Pinpoint the cell where the given text exists, returning its [x, y] midpoint coordinate. 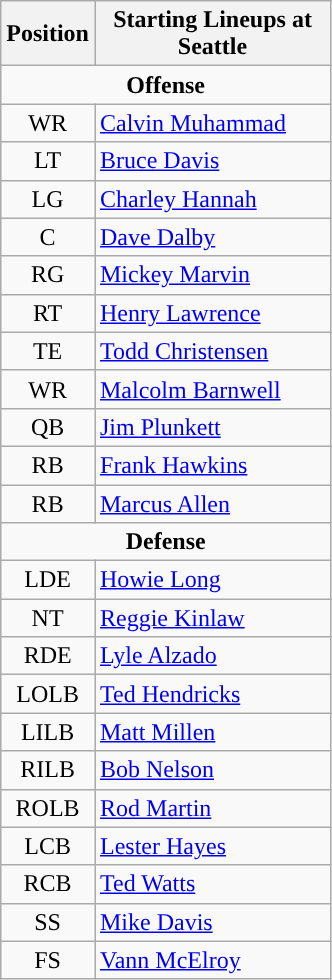
Bruce Davis [212, 161]
RCB [48, 884]
Rod Martin [212, 808]
LDE [48, 580]
Frank Hawkins [212, 465]
TE [48, 351]
Ted Hendricks [212, 694]
Bob Nelson [212, 770]
Dave Dalby [212, 237]
QB [48, 427]
RG [48, 275]
RILB [48, 770]
Lyle Alzado [212, 656]
NT [48, 618]
Position [48, 34]
FS [48, 960]
C [48, 237]
Charley Hannah [212, 199]
Todd Christensen [212, 351]
Mike Davis [212, 922]
Marcus Allen [212, 503]
ROLB [48, 808]
Starting Lineups at Seattle [212, 34]
LT [48, 161]
Offense [166, 85]
Mickey Marvin [212, 275]
RDE [48, 656]
Reggie Kinlaw [212, 618]
Malcolm Barnwell [212, 389]
Lester Hayes [212, 846]
Ted Watts [212, 884]
Vann McElroy [212, 960]
Defense [166, 542]
RT [48, 313]
Jim Plunkett [212, 427]
Howie Long [212, 580]
Calvin Muhammad [212, 123]
Matt Millen [212, 732]
Henry Lawrence [212, 313]
LG [48, 199]
LCB [48, 846]
LILB [48, 732]
LOLB [48, 694]
SS [48, 922]
